Locate the cell with the specified text and output its (X, Y) center coordinate. 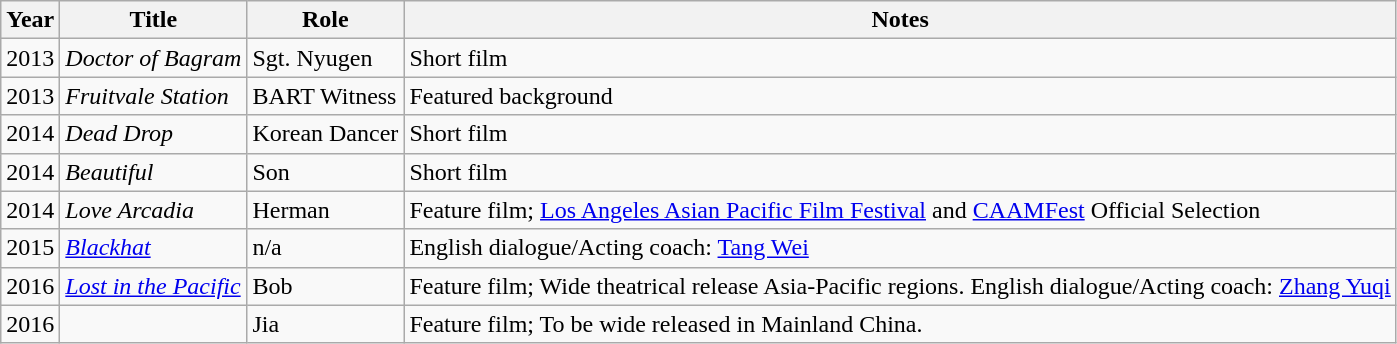
Feature film; To be wide released in Mainland China. (900, 324)
Feature film; Wide theatrical release Asia-Pacific regions. English dialogue/Acting coach: Zhang Yuqi (900, 286)
BART Witness (326, 96)
Sgt. Nyugen (326, 58)
Doctor of Bagram (154, 58)
Fruitvale Station (154, 96)
Beautiful (154, 172)
2015 (30, 248)
Title (154, 20)
Bob (326, 286)
Lost in the Pacific (154, 286)
Herman (326, 210)
Jia (326, 324)
Notes (900, 20)
Son (326, 172)
Feature film; Los Angeles Asian Pacific Film Festival and CAAMFest Official Selection (900, 210)
Year (30, 20)
Blackhat (154, 248)
Featured background (900, 96)
Korean Dancer (326, 134)
Love Arcadia (154, 210)
n/a (326, 248)
Dead Drop (154, 134)
English dialogue/Acting coach: Tang Wei (900, 248)
Role (326, 20)
